Return (x, y) of the center of cell containing provided text 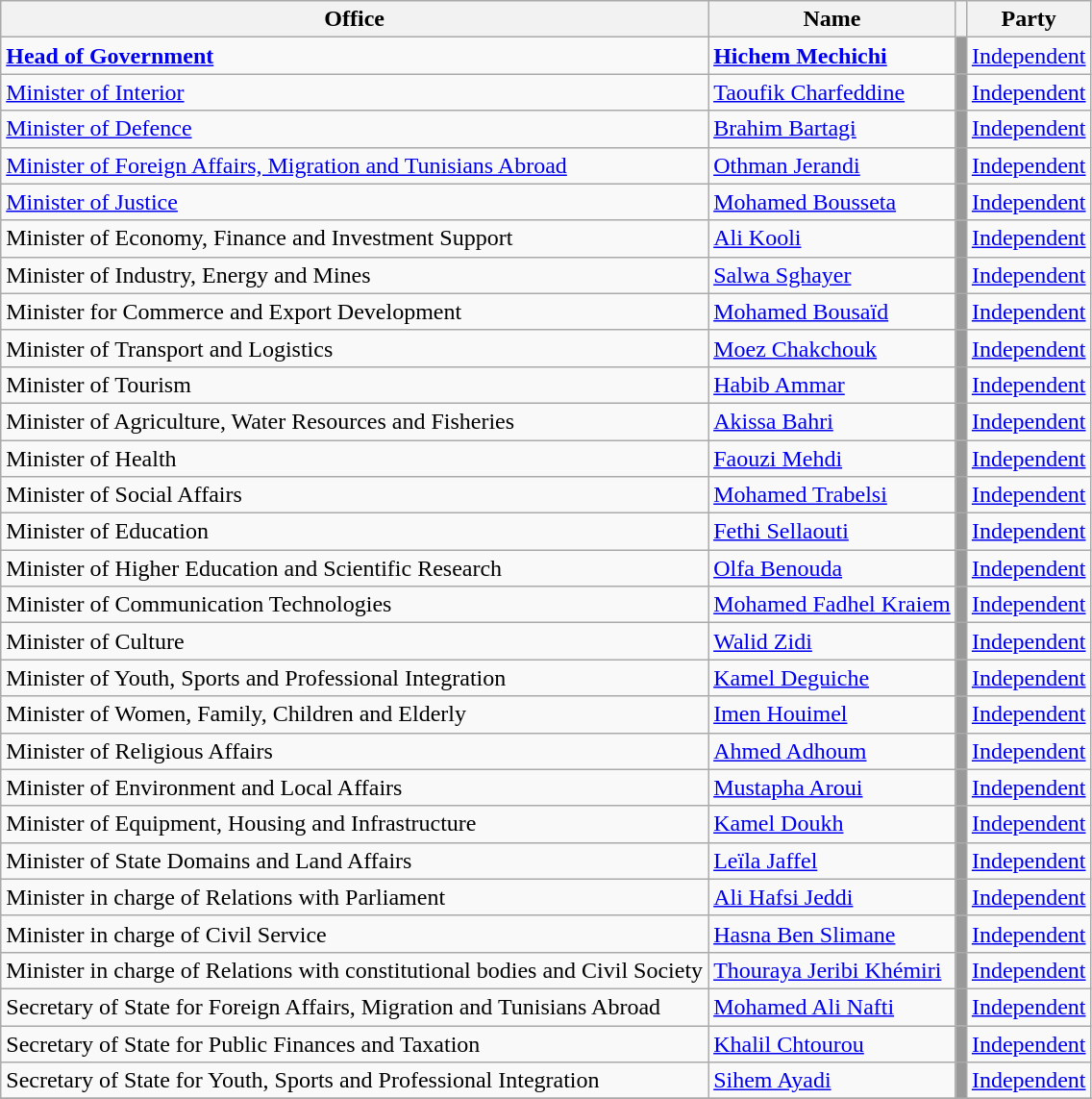
Minister of Religious Affairs (355, 751)
Hasna Ben Slimane (832, 934)
Habib Ammar (832, 385)
Leïla Jaffel (832, 861)
Secretary of State for Youth, Sports and Professional Integration (355, 1081)
Ali Hafsi Jeddi (832, 897)
Minister of Tourism (355, 385)
Secretary of State for Foreign Affairs, Migration and Tunisians Abroad (355, 1007)
Minister in charge of Relations with Parliament (355, 897)
Secretary of State for Public Finances and Taxation (355, 1043)
Thouraya Jeribi Khémiri (832, 970)
Head of Government (355, 56)
Olfa Benouda (832, 568)
Minister of Agriculture, Water Resources and Fisheries (355, 421)
Minister of Youth, Sports and Professional Integration (355, 678)
Name (832, 19)
Minister of Economy, Finance and Investment Support (355, 238)
Party (1029, 19)
Taoufik Charfeddine (832, 92)
Minister of Culture (355, 641)
Mohamed Fadhel Kraiem (832, 605)
Mohamed Bousaïd (832, 312)
Ahmed Adhoum (832, 751)
Kamel Deguiche (832, 678)
Hichem Mechichi (832, 56)
Imen Houimel (832, 714)
Minister of Women, Family, Children and Elderly (355, 714)
Minister of Foreign Affairs, Migration and Tunisians Abroad (355, 165)
Minister of Defence (355, 129)
Khalil Chtourou (832, 1043)
Minister of Health (355, 459)
Minister for Commerce and Export Development (355, 312)
Minister of Social Affairs (355, 495)
Mustapha Aroui (832, 787)
Minister of Interior (355, 92)
Mohamed Trabelsi (832, 495)
Mohamed Bousseta (832, 202)
Minister of Justice (355, 202)
Kamel Doukh (832, 824)
Minister of Communication Technologies (355, 605)
Minister of Environment and Local Affairs (355, 787)
Akissa Bahri (832, 421)
Walid Zidi (832, 641)
Minister of Industry, Energy and Mines (355, 275)
Minister of Transport and Logistics (355, 348)
Office (355, 19)
Mohamed Ali Nafti (832, 1007)
Salwa Sghayer (832, 275)
Minister in charge of Relations with constitutional bodies and Civil Society (355, 970)
Minister in charge of Civil Service (355, 934)
Minister of State Domains and Land Affairs (355, 861)
Moez Chakchouk (832, 348)
Minister of Equipment, Housing and Infrastructure (355, 824)
Minister of Higher Education and Scientific Research (355, 568)
Fethi Sellaouti (832, 532)
Faouzi Mehdi (832, 459)
Sihem Ayadi (832, 1081)
Minister of Education (355, 532)
Ali Kooli (832, 238)
Brahim Bartagi (832, 129)
Othman Jerandi (832, 165)
